Return [X, Y] of the center of cell containing provided text 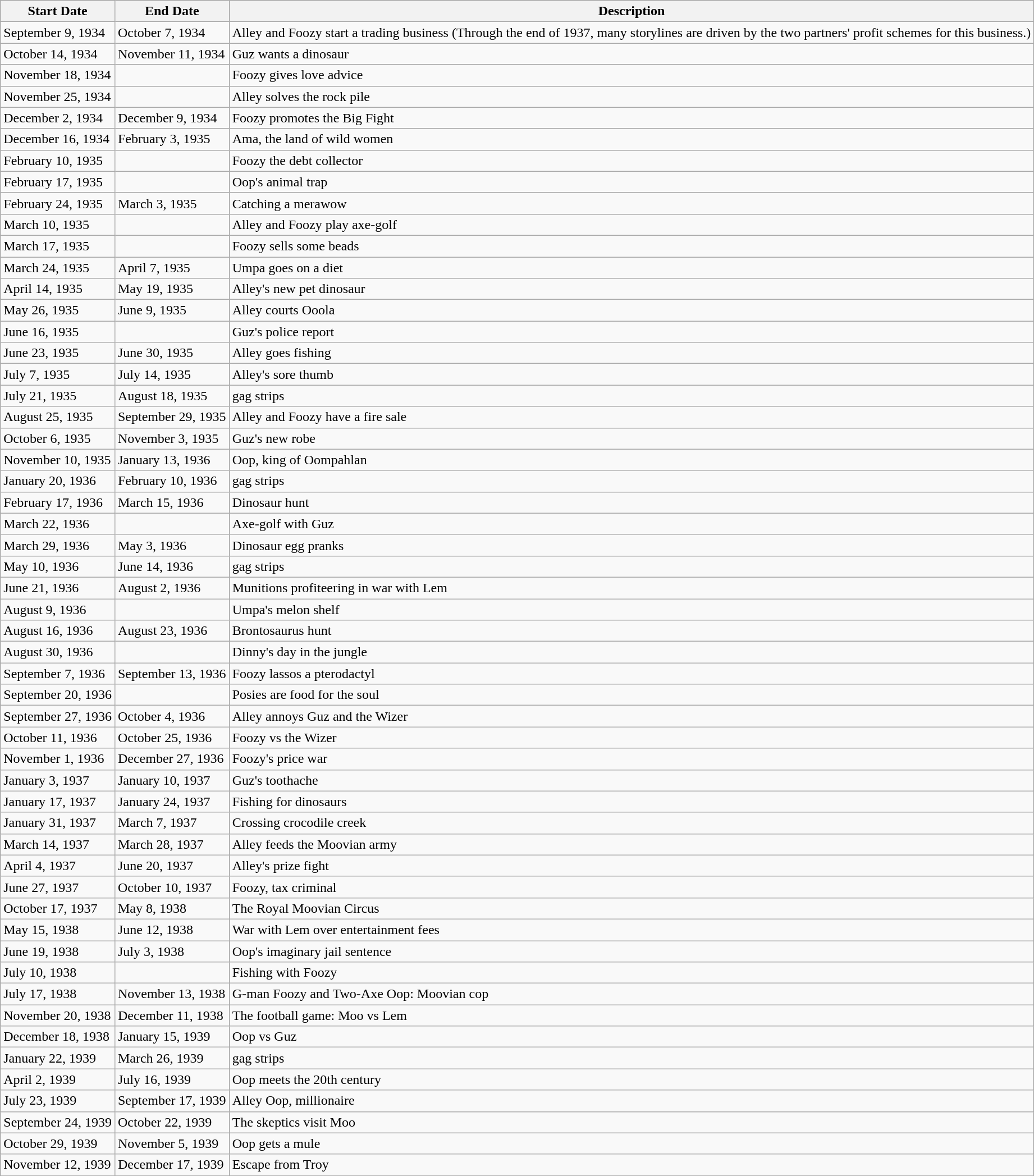
August 16, 1936 [58, 631]
March 15, 1936 [172, 502]
June 30, 1935 [172, 353]
March 29, 1936 [58, 545]
Foozy, tax criminal [632, 887]
August 2, 1936 [172, 588]
February 24, 1935 [58, 203]
May 8, 1938 [172, 908]
March 17, 1935 [58, 246]
March 24, 1935 [58, 268]
July 21, 1935 [58, 396]
Oop gets a mule [632, 1143]
June 12, 1938 [172, 930]
March 14, 1937 [58, 844]
G-man Foozy and Two-Axe Oop: Moovian cop [632, 994]
June 19, 1938 [58, 951]
June 9, 1935 [172, 310]
Alley's sore thumb [632, 374]
June 16, 1935 [58, 332]
December 27, 1936 [172, 759]
Dinosaur hunt [632, 502]
October 10, 1937 [172, 887]
September 13, 1936 [172, 674]
Foozy lassos a pterodactyl [632, 674]
Oop's animal trap [632, 182]
January 31, 1937 [58, 823]
February 17, 1935 [58, 182]
July 10, 1938 [58, 973]
September 27, 1936 [58, 716]
October 22, 1939 [172, 1122]
January 13, 1936 [172, 460]
May 26, 1935 [58, 310]
March 10, 1935 [58, 225]
April 4, 1937 [58, 866]
September 17, 1939 [172, 1101]
Alley solves the rock pile [632, 97]
Dinosaur egg pranks [632, 545]
March 28, 1937 [172, 844]
War with Lem over entertainment fees [632, 930]
December 16, 1934 [58, 139]
October 25, 1936 [172, 738]
February 10, 1936 [172, 481]
The skeptics visit Moo [632, 1122]
Alley and Foozy start a trading business (Through the end of 1937, many storylines are driven by the two partners' profit schemes for this business.) [632, 33]
June 23, 1935 [58, 353]
August 9, 1936 [58, 609]
Dinny's day in the jungle [632, 652]
Fishing for dinosaurs [632, 802]
Escape from Troy [632, 1165]
July 17, 1938 [58, 994]
Alley's new pet dinosaur [632, 289]
June 20, 1937 [172, 866]
Alley annoys Guz and the Wizer [632, 716]
Foozy sells some beads [632, 246]
March 7, 1937 [172, 823]
Start Date [58, 11]
June 21, 1936 [58, 588]
Alley goes fishing [632, 353]
Alley feeds the Moovian army [632, 844]
Foozy promotes the Big Fight [632, 118]
May 19, 1935 [172, 289]
End Date [172, 11]
November 20, 1938 [58, 1015]
December 2, 1934 [58, 118]
December 18, 1938 [58, 1037]
August 18, 1935 [172, 396]
Catching a merawow [632, 203]
December 9, 1934 [172, 118]
August 23, 1936 [172, 631]
November 3, 1935 [172, 438]
Foozy vs the Wizer [632, 738]
November 5, 1939 [172, 1143]
September 24, 1939 [58, 1122]
Guz's police report [632, 332]
Munitions profiteering in war with Lem [632, 588]
Guz's toothache [632, 780]
January 17, 1937 [58, 802]
Foozy's price war [632, 759]
October 29, 1939 [58, 1143]
Ama, the land of wild women [632, 139]
January 22, 1939 [58, 1058]
Umpa goes on a diet [632, 268]
Alley Oop, millionaire [632, 1101]
September 9, 1934 [58, 33]
April 7, 1935 [172, 268]
Brontosaurus hunt [632, 631]
August 25, 1935 [58, 417]
March 22, 1936 [58, 524]
Foozy the debt collector [632, 161]
Oop, king of Oompahlan [632, 460]
October 17, 1937 [58, 908]
May 3, 1936 [172, 545]
The Royal Moovian Circus [632, 908]
Umpa's melon shelf [632, 609]
June 27, 1937 [58, 887]
August 30, 1936 [58, 652]
January 10, 1937 [172, 780]
November 1, 1936 [58, 759]
March 26, 1939 [172, 1058]
February 3, 1935 [172, 139]
January 3, 1937 [58, 780]
July 23, 1939 [58, 1101]
October 7, 1934 [172, 33]
April 2, 1939 [58, 1079]
Crossing crocodile creek [632, 823]
November 18, 1934 [58, 75]
September 7, 1936 [58, 674]
November 11, 1934 [172, 54]
Posies are food for the soul [632, 695]
Foozy gives love advice [632, 75]
Oop's imaginary jail sentence [632, 951]
Oop vs Guz [632, 1037]
Fishing with Foozy [632, 973]
December 11, 1938 [172, 1015]
Alley's prize fight [632, 866]
July 7, 1935 [58, 374]
February 10, 1935 [58, 161]
October 11, 1936 [58, 738]
Guz's new robe [632, 438]
July 16, 1939 [172, 1079]
October 14, 1934 [58, 54]
Guz wants a dinosaur [632, 54]
September 29, 1935 [172, 417]
September 20, 1936 [58, 695]
Description [632, 11]
April 14, 1935 [58, 289]
Oop meets the 20th century [632, 1079]
June 14, 1936 [172, 566]
May 15, 1938 [58, 930]
Alley courts Ooola [632, 310]
January 20, 1936 [58, 481]
November 10, 1935 [58, 460]
January 15, 1939 [172, 1037]
July 14, 1935 [172, 374]
November 25, 1934 [58, 97]
May 10, 1936 [58, 566]
January 24, 1937 [172, 802]
October 4, 1936 [172, 716]
November 12, 1939 [58, 1165]
Alley and Foozy play axe-golf [632, 225]
February 17, 1936 [58, 502]
The football game: Moo vs Lem [632, 1015]
October 6, 1935 [58, 438]
March 3, 1935 [172, 203]
July 3, 1938 [172, 951]
December 17, 1939 [172, 1165]
November 13, 1938 [172, 994]
Alley and Foozy have a fire sale [632, 417]
Axe-golf with Guz [632, 524]
